Determine the (x, y) coordinate at the center of the cell enclosing the given text.  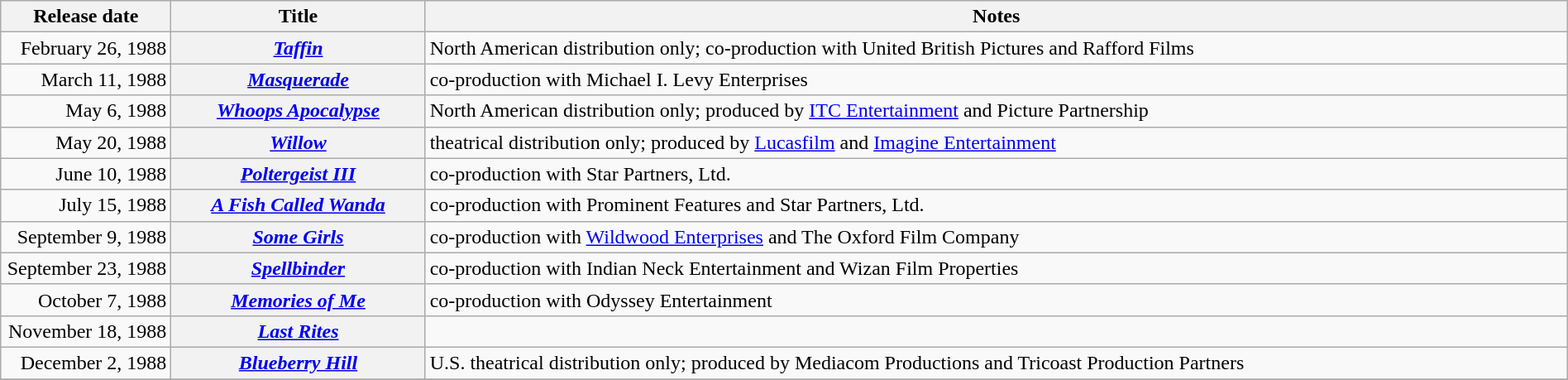
Memories of Me (298, 300)
May 20, 1988 (86, 142)
Last Rites (298, 331)
Notes (996, 17)
March 11, 1988 (86, 79)
December 2, 1988 (86, 363)
co-production with Prominent Features and Star Partners, Ltd. (996, 205)
May 6, 1988 (86, 111)
Masquerade (298, 79)
Title (298, 17)
Some Girls (298, 237)
co-production with Indian Neck Entertainment and Wizan Film Properties (996, 268)
November 18, 1988 (86, 331)
Poltergeist III (298, 174)
co-production with Wildwood Enterprises and The Oxford Film Company (996, 237)
February 26, 1988 (86, 48)
September 9, 1988 (86, 237)
Spellbinder (298, 268)
July 15, 1988 (86, 205)
North American distribution only; co-production with United British Pictures and Rafford Films (996, 48)
June 10, 1988 (86, 174)
co-production with Michael I. Levy Enterprises (996, 79)
U.S. theatrical distribution only; produced by Mediacom Productions and Tricoast Production Partners (996, 363)
co-production with Star Partners, Ltd. (996, 174)
Whoops Apocalypse (298, 111)
co-production with Odyssey Entertainment (996, 300)
North American distribution only; produced by ITC Entertainment and Picture Partnership (996, 111)
theatrical distribution only; produced by Lucasfilm and Imagine Entertainment (996, 142)
September 23, 1988 (86, 268)
Taffin (298, 48)
Blueberry Hill (298, 363)
Willow (298, 142)
October 7, 1988 (86, 300)
Release date (86, 17)
A Fish Called Wanda (298, 205)
